Scan for the cell matching the given text and deliver its (x, y) coordinate at center. 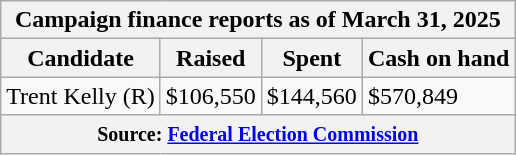
Campaign finance reports as of March 31, 2025 (258, 20)
Spent (312, 58)
$144,560 (312, 96)
Raised (210, 58)
Source: Federal Election Commission (258, 134)
Candidate (81, 58)
$570,849 (438, 96)
Cash on hand (438, 58)
Trent Kelly (R) (81, 96)
$106,550 (210, 96)
